Detect which cell encompasses the target text, then output its [X, Y] center coordinate. 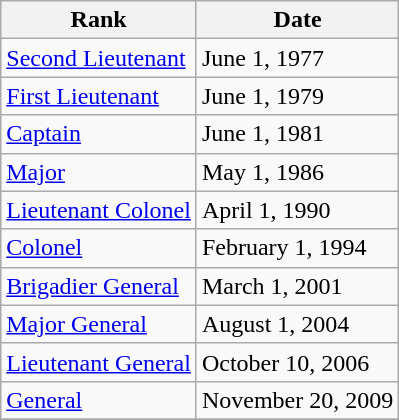
November 20, 2009 [297, 400]
Captain [99, 134]
June 1, 1979 [297, 96]
General [99, 400]
Second Lieutenant [99, 58]
Major [99, 172]
First Lieutenant [99, 96]
Lieutenant Colonel [99, 210]
August 1, 2004 [297, 324]
May 1, 1986 [297, 172]
Brigadier General [99, 286]
Major General [99, 324]
June 1, 1977 [297, 58]
June 1, 1981 [297, 134]
October 10, 2006 [297, 362]
March 1, 2001 [297, 286]
Lieutenant General [99, 362]
Colonel [99, 248]
Rank [99, 20]
April 1, 1990 [297, 210]
February 1, 1994 [297, 248]
Date [297, 20]
